From the cell containing the given text, extract its center point as (x, y) coordinate. 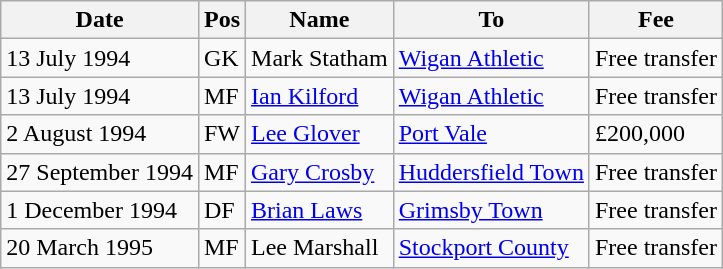
£200,000 (656, 134)
Gary Crosby (320, 172)
Fee (656, 20)
Lee Glover (320, 134)
DF (222, 210)
Stockport County (491, 248)
Grimsby Town (491, 210)
2 August 1994 (100, 134)
20 March 1995 (100, 248)
FW (222, 134)
Ian Kilford (320, 96)
Lee Marshall (320, 248)
GK (222, 58)
1 December 1994 (100, 210)
Pos (222, 20)
Huddersfield Town (491, 172)
Date (100, 20)
To (491, 20)
Port Vale (491, 134)
Name (320, 20)
27 September 1994 (100, 172)
Brian Laws (320, 210)
Mark Statham (320, 58)
